Provide the (x, y) coordinate of the cell's center where the given text is located.  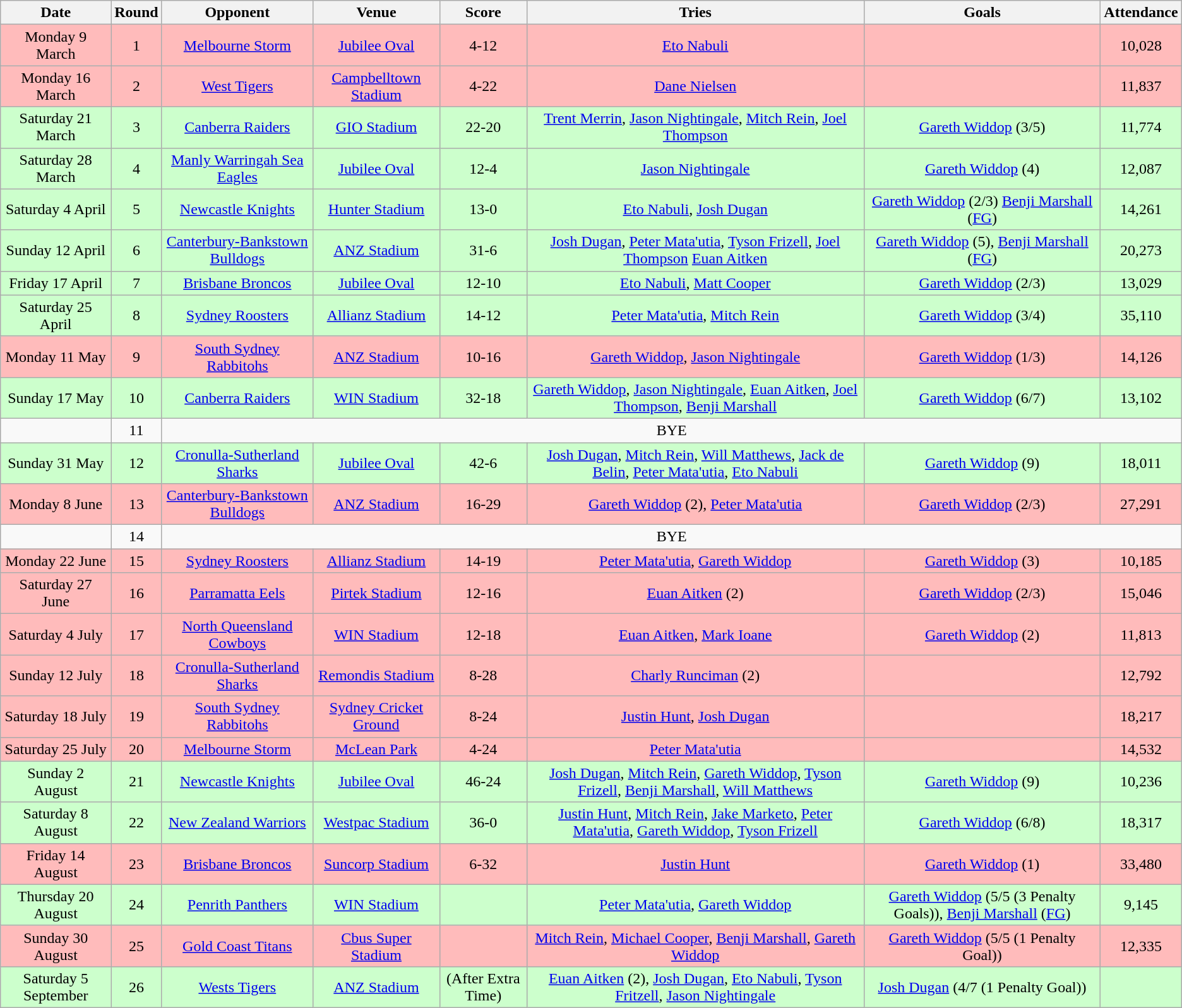
Eto Nabuli (695, 45)
Pirtek Stadium (376, 594)
8-24 (483, 716)
Suncorp Stadium (376, 864)
12,335 (1141, 946)
10-16 (483, 356)
24 (136, 904)
13,029 (1141, 283)
Sydney Cricket Ground (376, 716)
Manly Warringah Sea Eagles (237, 168)
9,145 (1141, 904)
25 (136, 946)
Mitch Rein, Michael Cooper, Benji Marshall, Gareth Widdop (695, 946)
Saturday 27 June (56, 594)
Monday 22 June (56, 561)
Sunday 12 April (56, 250)
Saturday 4 July (56, 634)
Gareth Widdop (3) (982, 561)
14,261 (1141, 210)
Sunday 31 May (56, 462)
8 (136, 316)
22-20 (483, 128)
Eto Nabuli, Josh Dugan (695, 210)
Venue (376, 13)
Parramatta Eels (237, 594)
Tries (695, 13)
5 (136, 210)
Sunday 30 August (56, 946)
10,028 (1141, 45)
23 (136, 864)
3 (136, 128)
Score (483, 13)
16 (136, 594)
Remondis Stadium (376, 676)
Wests Tigers (237, 987)
Gareth Widdop (6/8) (982, 822)
20,273 (1141, 250)
Eto Nabuli, Matt Cooper (695, 283)
16-29 (483, 504)
Saturday 25 April (56, 316)
Gareth Widdop (3/5) (982, 128)
Monday 11 May (56, 356)
33,480 (1141, 864)
Opponent (237, 13)
14,532 (1141, 749)
Date (56, 13)
Dane Nielsen (695, 86)
Thursday 20 August (56, 904)
(After Extra Time) (483, 987)
GIO Stadium (376, 128)
North Queensland Cowboys (237, 634)
9 (136, 356)
13,102 (1141, 398)
32-18 (483, 398)
Hunter Stadium (376, 210)
Saturday 18 July (56, 716)
10,236 (1141, 782)
2 (136, 86)
Gareth Widdop (2/3) Benji Marshall (FG) (982, 210)
Sunday 2 August (56, 782)
Josh Dugan, Peter Mata'utia, Tyson Frizell, Joel Thompson Euan Aitken (695, 250)
Justin Hunt (695, 864)
Friday 17 April (56, 283)
Gareth Widdop (5), Benji Marshall (FG) (982, 250)
Gareth Widdop, Jason Nightingale (695, 356)
Campbelltown Stadium (376, 86)
Justin Hunt, Mitch Rein, Jake Marketo, Peter Mata'utia, Gareth Widdop, Tyson Frizell (695, 822)
12-18 (483, 634)
Attendance (1141, 13)
Monday 9 March (56, 45)
McLean Park (376, 749)
22 (136, 822)
11,813 (1141, 634)
Cbus Super Stadium (376, 946)
New Zealand Warriors (237, 822)
Trent Merrin, Jason Nightingale, Mitch Rein, Joel Thompson (695, 128)
Justin Hunt, Josh Dugan (695, 716)
Euan Aitken (2) (695, 594)
11 (136, 430)
Friday 14 August (56, 864)
Gareth Widdop (1) (982, 864)
26 (136, 987)
12 (136, 462)
Saturday 28 March (56, 168)
46-24 (483, 782)
15 (136, 561)
14-12 (483, 316)
Sunday 17 May (56, 398)
35,110 (1141, 316)
Gareth Widdop (5/5 (1 Penalty Goal)) (982, 946)
12,792 (1141, 676)
Monday 16 March (56, 86)
Gold Coast Titans (237, 946)
18,217 (1141, 716)
Saturday 8 August (56, 822)
Westpac Stadium (376, 822)
1 (136, 45)
Josh Dugan, Mitch Rein, Gareth Widdop, Tyson Frizell, Benji Marshall, Will Matthews (695, 782)
Euan Aitken (2), Josh Dugan, Eto Nabuli, Tyson Fritzell, Jason Nightingale (695, 987)
Josh Dugan (4/7 (1 Penalty Goal)) (982, 987)
Monday 8 June (56, 504)
14-19 (483, 561)
6-32 (483, 864)
14 (136, 537)
Jason Nightingale (695, 168)
11,837 (1141, 86)
18,317 (1141, 822)
Round (136, 13)
31-6 (483, 250)
4 (136, 168)
Josh Dugan, Mitch Rein, Will Matthews, Jack de Belin, Peter Mata'utia, Eto Nabuli (695, 462)
14,126 (1141, 356)
13 (136, 504)
21 (136, 782)
Charly Runciman (2) (695, 676)
Peter Mata'utia (695, 749)
Euan Aitken, Mark Ioane (695, 634)
Penrith Panthers (237, 904)
Gareth Widdop (2) (982, 634)
Gareth Widdop (5/5 (3 Penalty Goals)), Benji Marshall (FG) (982, 904)
20 (136, 749)
Gareth Widdop (3/4) (982, 316)
12-10 (483, 283)
Saturday 25 July (56, 749)
Gareth Widdop (4) (982, 168)
15,046 (1141, 594)
4-24 (483, 749)
Goals (982, 13)
12,087 (1141, 168)
17 (136, 634)
4-22 (483, 86)
36-0 (483, 822)
Peter Mata'utia, Mitch Rein (695, 316)
Saturday 4 April (56, 210)
8-28 (483, 676)
7 (136, 283)
Gareth Widdop (2), Peter Mata'utia (695, 504)
Gareth Widdop (1/3) (982, 356)
10,185 (1141, 561)
Saturday 5 September (56, 987)
Saturday 21 March (56, 128)
Gareth Widdop (6/7) (982, 398)
13-0 (483, 210)
42-6 (483, 462)
11,774 (1141, 128)
27,291 (1141, 504)
10 (136, 398)
4-12 (483, 45)
Gareth Widdop, Jason Nightingale, Euan Aitken, Joel Thompson, Benji Marshall (695, 398)
6 (136, 250)
12-4 (483, 168)
18,011 (1141, 462)
12-16 (483, 594)
West Tigers (237, 86)
18 (136, 676)
19 (136, 716)
Sunday 12 July (56, 676)
